Capture the cell that displays the provided text and extract its [X, Y] central coordinate. 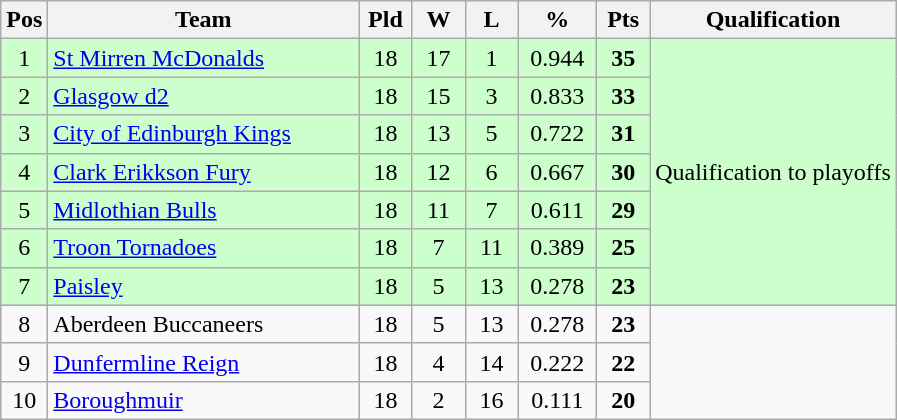
0.833 [558, 96]
Pos [24, 20]
15 [438, 96]
29 [624, 210]
City of Edinburgh Kings [204, 134]
10 [24, 400]
16 [492, 400]
Pld [386, 20]
Qualification [774, 20]
9 [24, 362]
12 [438, 172]
20 [624, 400]
Boroughmuir [204, 400]
25 [624, 248]
0.667 [558, 172]
33 [624, 96]
Clark Erikkson Fury [204, 172]
Dunfermline Reign [204, 362]
St Mirren McDonalds [204, 58]
% [558, 20]
Paisley [204, 286]
L [492, 20]
0.111 [558, 400]
0.722 [558, 134]
Pts [624, 20]
14 [492, 362]
0.389 [558, 248]
Glasgow d2 [204, 96]
8 [24, 324]
Midlothian Bulls [204, 210]
30 [624, 172]
0.944 [558, 58]
0.222 [558, 362]
W [438, 20]
35 [624, 58]
31 [624, 134]
Aberdeen Buccaneers [204, 324]
Troon Tornadoes [204, 248]
22 [624, 362]
0.611 [558, 210]
17 [438, 58]
Qualification to playoffs [774, 172]
Team [204, 20]
